Identify which cell holds the provided text, then report its (x, y) central coordinate. 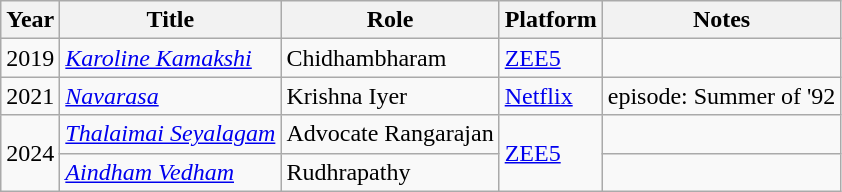
Navarasa (170, 96)
Aindham Vedham (170, 172)
Notes (722, 20)
Title (170, 20)
Krishna Iyer (390, 96)
Year (30, 20)
2019 (30, 58)
Rudhrapathy (390, 172)
Role (390, 20)
Platform (550, 20)
Chidhambharam (390, 58)
Advocate Rangarajan (390, 134)
episode: Summer of '92 (722, 96)
Netflix (550, 96)
2024 (30, 153)
2021 (30, 96)
Karoline Kamakshi (170, 58)
Thalaimai Seyalagam (170, 134)
